Scan for the cell matching the given text and deliver its (X, Y) coordinate at center. 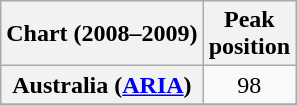
Chart (2008–2009) (102, 34)
98 (249, 85)
Peakposition (249, 34)
Australia (ARIA) (102, 85)
